Output the [x, y] coordinate of the center of the cell containing the given text.  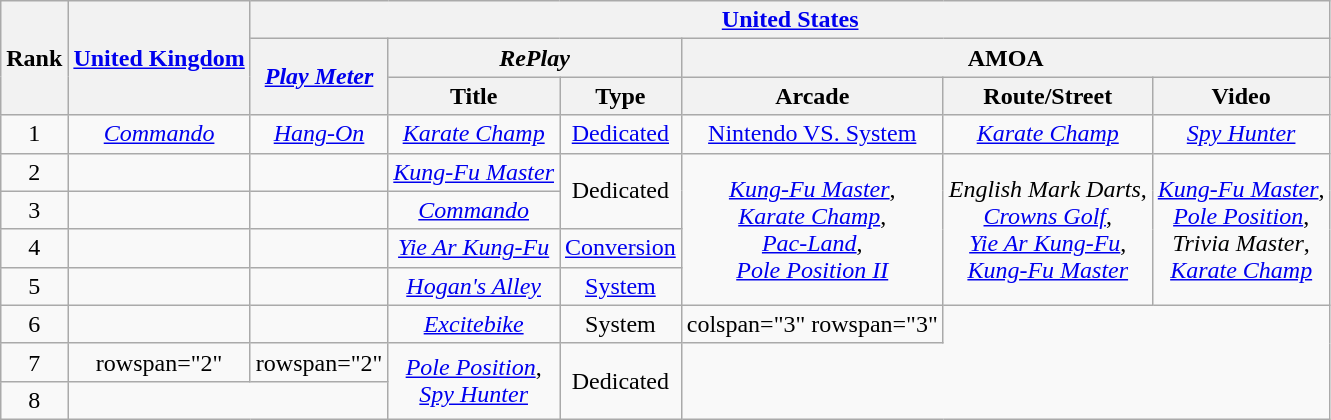
1 [34, 134]
2 [34, 172]
7 [34, 362]
8 [34, 400]
English Mark Darts, Crowns Golf, Yie Ar Kung-Fu, Kung-Fu Master [1048, 229]
Conversion [621, 248]
Pole Position, Spy Hunter [474, 381]
Type [621, 96]
colspan="3" rowspan="3" [812, 324]
Yie Ar Kung-Fu [474, 248]
Play Meter [319, 77]
United States [790, 20]
Kung-Fu Master, Karate Champ, Pac-Land, Pole Position II [812, 229]
Kung-Fu Master [474, 172]
Rank [34, 58]
AMOA [1006, 58]
3 [34, 210]
5 [34, 286]
Spy Hunter [1241, 134]
Arcade [812, 96]
Excitebike [474, 324]
Title [474, 96]
6 [34, 324]
Kung-Fu Master, Pole Position, Trivia Master, Karate Champ [1241, 229]
Video [1241, 96]
RePlay [534, 58]
Hang-On [319, 134]
Route/Street [1048, 96]
Nintendo VS. System [812, 134]
United Kingdom [159, 58]
4 [34, 248]
Hogan's Alley [474, 286]
